Pinpoint the cell where the given text exists, returning its [x, y] midpoint coordinate. 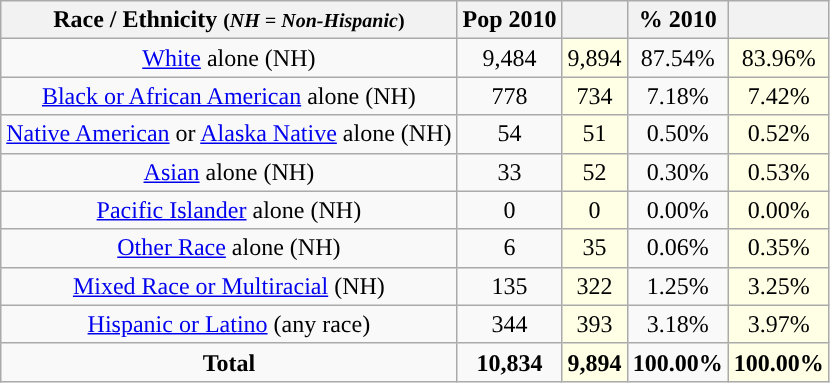
6 [510, 248]
35 [594, 248]
0.30% [678, 172]
Asian alone (NH) [229, 172]
0.35% [778, 248]
51 [594, 134]
52 [594, 172]
9,484 [510, 58]
54 [510, 134]
Mixed Race or Multiracial (NH) [229, 286]
135 [510, 286]
White alone (NH) [229, 58]
393 [594, 324]
778 [510, 96]
0.50% [678, 134]
7.18% [678, 96]
0.53% [778, 172]
3.25% [778, 286]
734 [594, 96]
0.52% [778, 134]
7.42% [778, 96]
Hispanic or Latino (any race) [229, 324]
Pop 2010 [510, 20]
87.54% [678, 58]
83.96% [778, 58]
10,834 [510, 362]
0.06% [678, 248]
1.25% [678, 286]
322 [594, 286]
% 2010 [678, 20]
344 [510, 324]
Pacific Islander alone (NH) [229, 210]
Total [229, 362]
3.97% [778, 324]
Native American or Alaska Native alone (NH) [229, 134]
Black or African American alone (NH) [229, 96]
33 [510, 172]
3.18% [678, 324]
Other Race alone (NH) [229, 248]
Race / Ethnicity (NH = Non-Hispanic) [229, 20]
